Extract the [x, y] coordinate from the center of the cell holding the provided text.  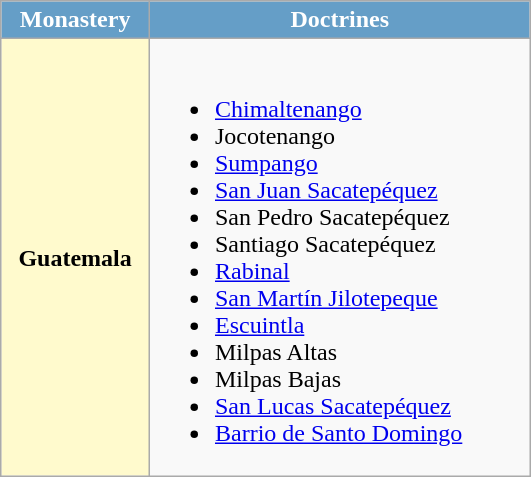
Monastery [76, 20]
Doctrines [340, 20]
Guatemala [76, 258]
